Pinpoint the cell where the given text exists, returning its (x, y) midpoint coordinate. 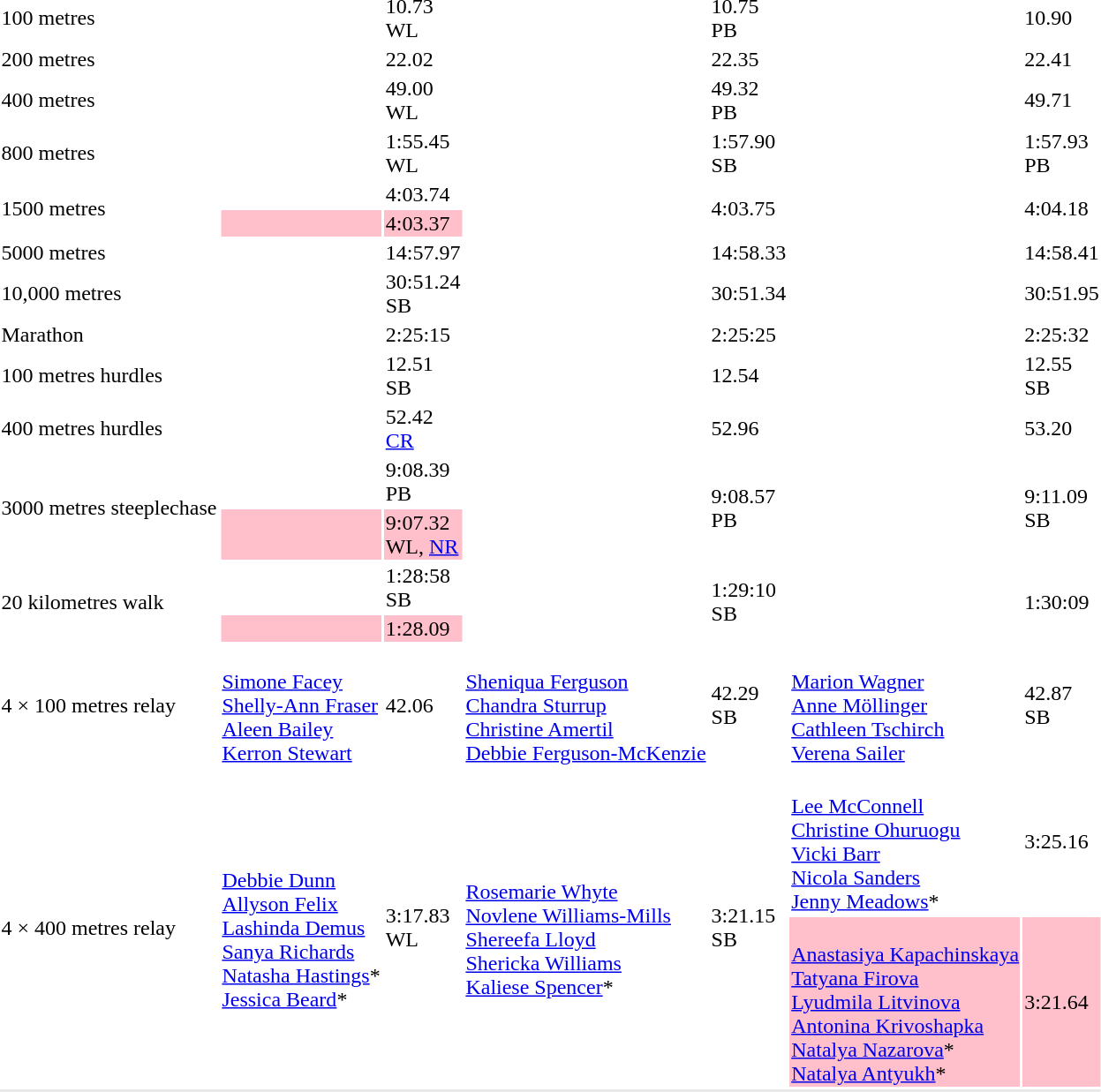
49.00WL (423, 101)
42.06 (423, 705)
Debbie DunnAllyson FelixLashinda DemusSanya RichardsNatasha Hastings*Jessica Beard* (301, 928)
4:04.18 (1062, 208)
1:55.45WL (423, 154)
Anastasiya KapachinskayaTatyana FirovaLyudmila LitvinovaAntonina KrivoshapkaNatalya Nazarova*Natalya Antyukh* (906, 1002)
42.87SB (1062, 705)
2:25:25 (749, 335)
400 metres (109, 101)
1:57.93PB (1062, 154)
12.54 (749, 376)
Marathon (109, 335)
1:28:58 SB (423, 588)
3:25.16 (1062, 842)
1:30:09 (1062, 602)
4 × 100 metres relay (109, 705)
52.42 CR (423, 429)
800 metres (109, 154)
4 × 400 metres relay (109, 928)
9:08.57PB (749, 508)
3:21.15SB (749, 928)
53.20 (1062, 429)
10,000 metres (109, 293)
1:28.09 (423, 629)
20 kilometres walk (109, 602)
2:25:15 (423, 335)
12.51 SB (423, 376)
4:03.37 (423, 223)
2:25:32 (1062, 335)
Simone FaceyShelly-Ann FraserAleen BaileyKerron Stewart (301, 705)
Rosemarie WhyteNovlene Williams-MillsShereefa LloydShericka WilliamsKaliese Spencer* (586, 928)
9:11.09SB (1062, 508)
Marion WagnerAnne MöllingerCathleen TschirchVerena Sailer (906, 705)
Lee McConnellChristine OhuruoguVicki BarrNicola SandersJenny Meadows* (906, 842)
1500 metres (109, 208)
3:17.83WL (423, 928)
49.32PB (749, 101)
9:08.39PB (423, 482)
42.29SB (749, 705)
100 metres hurdles (109, 376)
30:51.24SB (423, 293)
3:21.64 (1062, 1002)
14:57.97 (423, 252)
30:51.95 (1062, 293)
12.55 SB (1062, 376)
1:29:10 SB (749, 602)
14:58.41 (1062, 252)
52.96 (749, 429)
22.35 (749, 59)
200 metres (109, 59)
Sheniqua FergusonChandra SturrupChristine AmertilDebbie Ferguson-McKenzie (586, 705)
30:51.34 (749, 293)
1:57.90SB (749, 154)
4:03.75 (749, 208)
49.71 (1062, 101)
400 metres hurdles (109, 429)
9:07.32WL, NR (423, 535)
4:03.74 (423, 194)
5000 metres (109, 252)
22.02 (423, 59)
22.41 (1062, 59)
3000 metres steeplechase (109, 508)
14:58.33 (749, 252)
